Scan for the cell matching the given text and deliver its [X, Y] coordinate at center. 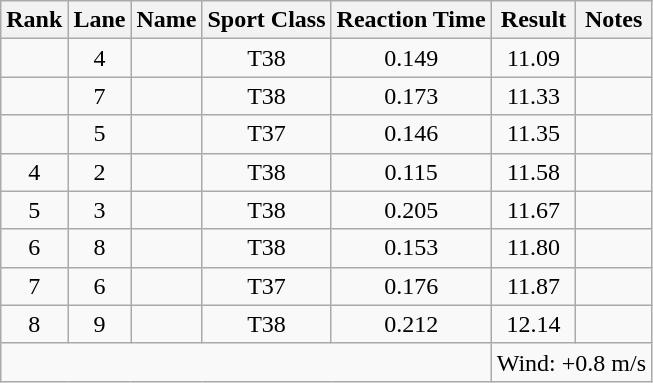
11.67 [534, 210]
Rank [34, 20]
0.176 [411, 286]
0.173 [411, 96]
11.80 [534, 248]
12.14 [534, 324]
Notes [614, 20]
0.146 [411, 134]
Lane [100, 20]
0.149 [411, 58]
Result [534, 20]
Name [166, 20]
0.115 [411, 172]
3 [100, 210]
0.205 [411, 210]
11.87 [534, 286]
11.35 [534, 134]
Sport Class [266, 20]
Wind: +0.8 m/s [571, 362]
11.58 [534, 172]
11.33 [534, 96]
Reaction Time [411, 20]
0.153 [411, 248]
9 [100, 324]
2 [100, 172]
11.09 [534, 58]
0.212 [411, 324]
